Return the [X, Y] coordinate for the center point of the cell that contains the specified text.  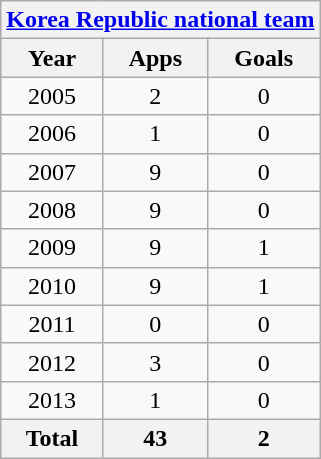
3 [155, 362]
Total [52, 438]
Apps [155, 58]
2009 [52, 248]
2007 [52, 172]
2010 [52, 286]
43 [155, 438]
Year [52, 58]
Goals [264, 58]
2006 [52, 134]
2013 [52, 400]
2005 [52, 96]
2008 [52, 210]
2012 [52, 362]
Korea Republic national team [160, 20]
2011 [52, 324]
